From the cell containing the given text, extract its center point as [X, Y] coordinate. 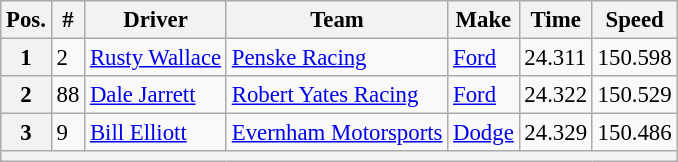
Driver [156, 20]
9 [68, 133]
Make [484, 20]
Rusty Wallace [156, 58]
150.529 [634, 95]
Bill Elliott [156, 133]
3 [26, 133]
24.311 [556, 58]
Dodge [484, 133]
88 [68, 95]
1 [26, 58]
24.329 [556, 133]
Evernham Motorsports [336, 133]
Robert Yates Racing [336, 95]
# [68, 20]
150.486 [634, 133]
Penske Racing [336, 58]
Team [336, 20]
150.598 [634, 58]
24.322 [556, 95]
Dale Jarrett [156, 95]
Pos. [26, 20]
Time [556, 20]
Speed [634, 20]
